Extract the [x, y] coordinate from the center of the cell holding the provided text.  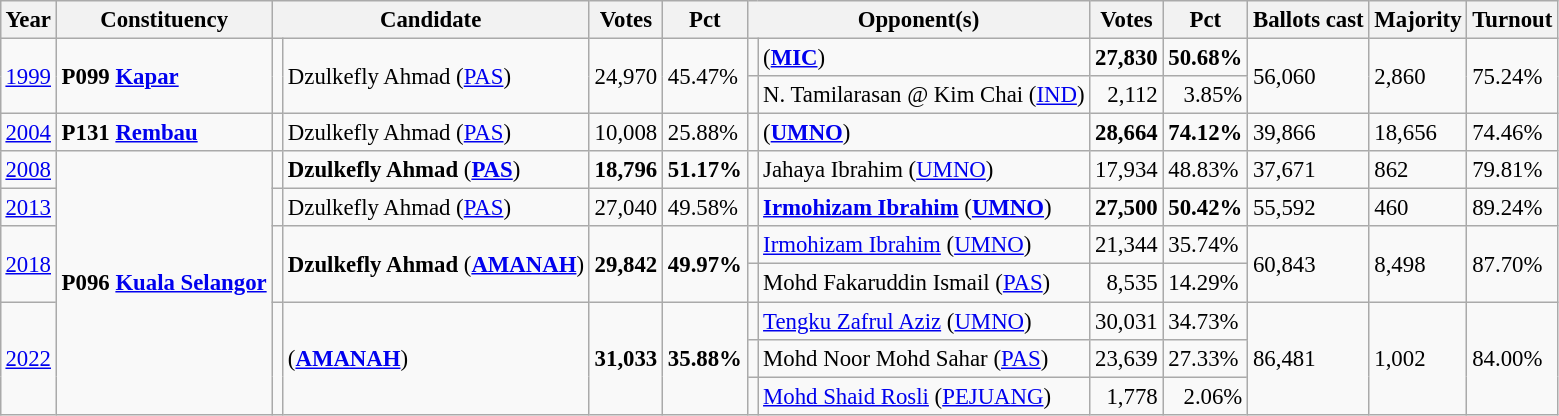
45.47% [706, 76]
31,033 [626, 358]
N. Tamilarasan @ Kim Chai (IND) [924, 95]
Opponent(s) [918, 20]
60,843 [1308, 264]
50.68% [1206, 57]
Tengku Zafrul Aziz (UMNO) [924, 321]
27,830 [1126, 57]
79.81% [1512, 170]
27.33% [1206, 358]
35.88% [706, 358]
(UMNO) [924, 133]
2008 [28, 170]
2.06% [1206, 396]
(MIC) [924, 57]
8,498 [1418, 264]
35.74% [1206, 245]
23,639 [1126, 358]
51.17% [706, 170]
50.42% [1206, 208]
27,040 [626, 208]
1999 [28, 76]
56,060 [1308, 76]
P131 Rembau [164, 133]
Year [28, 20]
17,934 [1126, 170]
74.12% [1206, 133]
84.00% [1512, 358]
1,002 [1418, 358]
74.46% [1512, 133]
3.85% [1206, 95]
Jahaya Ibrahim (UMNO) [924, 170]
55,592 [1308, 208]
89.24% [1512, 208]
18,656 [1418, 133]
86,481 [1308, 358]
Ballots cast [1308, 20]
39,866 [1308, 133]
Candidate [430, 20]
P099 Kapar [164, 76]
460 [1418, 208]
2,112 [1126, 95]
10,008 [626, 133]
49.58% [706, 208]
(AMANAH) [436, 358]
1,778 [1126, 396]
48.83% [1206, 170]
75.24% [1512, 76]
49.97% [706, 264]
2022 [28, 358]
27,500 [1126, 208]
2013 [28, 208]
Constituency [164, 20]
29,842 [626, 264]
21,344 [1126, 245]
2,860 [1418, 76]
24,970 [626, 76]
Mohd Shaid Rosli (PEJUANG) [924, 396]
P096 Kuala Selangor [164, 282]
Turnout [1512, 20]
14.29% [1206, 283]
Mohd Fakaruddin Ismail (PAS) [924, 283]
862 [1418, 170]
2004 [28, 133]
87.70% [1512, 264]
Dzulkefly Ahmad (AMANAH) [436, 264]
37,671 [1308, 170]
18,796 [626, 170]
30,031 [1126, 321]
Majority [1418, 20]
Mohd Noor Mohd Sahar (PAS) [924, 358]
28,664 [1126, 133]
34.73% [1206, 321]
2018 [28, 264]
25.88% [706, 133]
8,535 [1126, 283]
